Return [X, Y] of the center of cell containing provided text 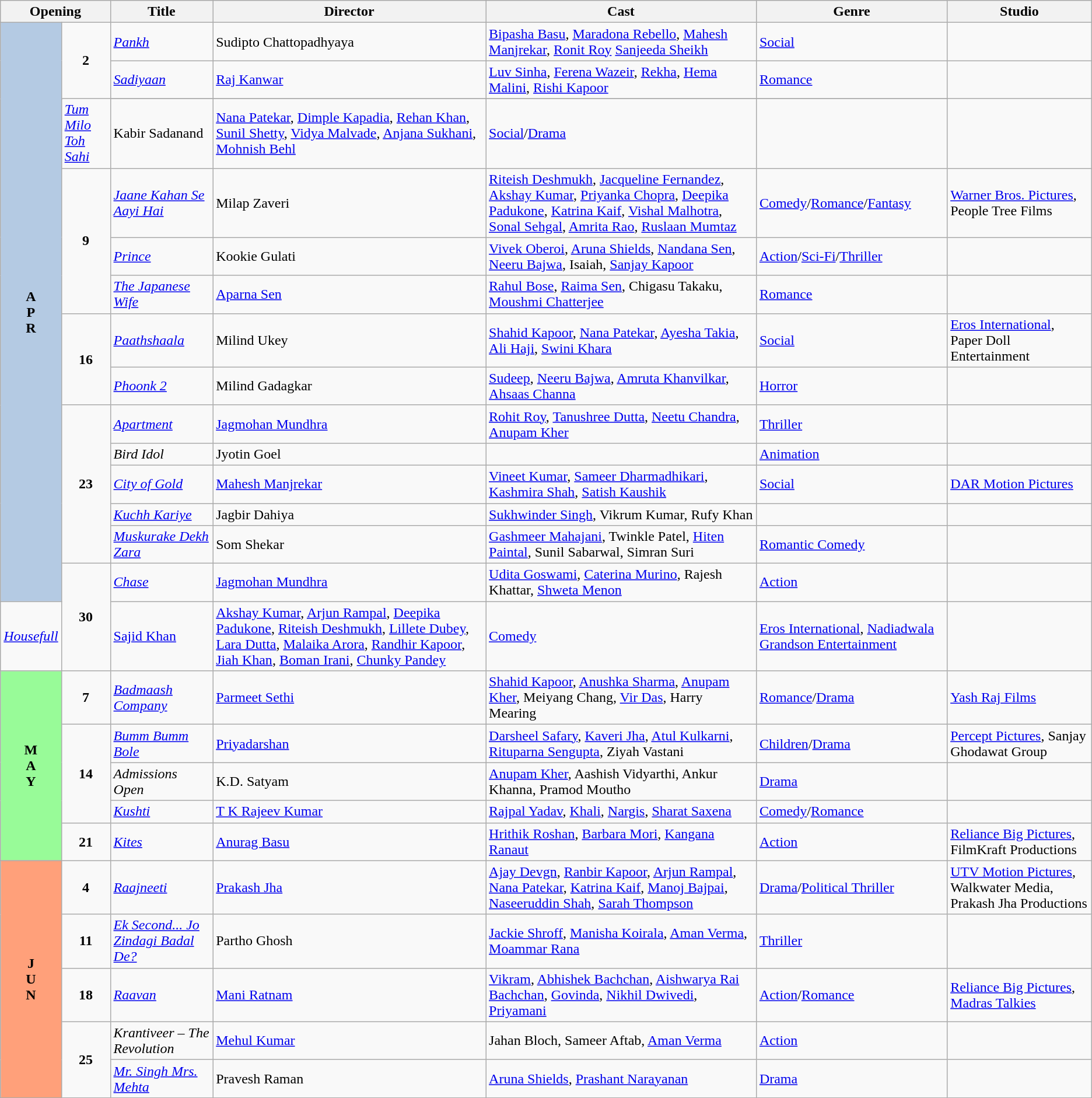
25 [86, 1059]
Kuchh Kariye [162, 514]
30 [86, 617]
Romance/Drama [852, 698]
Vikram, Abhishek Bachchan, Aishwarya Rai Bachchan, Govinda, Nikhil Dwivedi, Priyamani [621, 995]
Horror [852, 386]
Rohit Roy, Tanushree Dutta, Neetu Chandra, Anupam Kher [621, 424]
Sukhwinder Singh, Vikrum Kumar, Rufy Khan [621, 514]
Percept Pictures, Sanjay Ghodawat Group [1020, 743]
Mahesh Manjrekar [349, 484]
Pankh [162, 42]
23 [86, 484]
Ajay Devgn, Ranbir Kapoor, Arjun Rampal, Nana Patekar, Katrina Kaif, Manoj Bajpai, Naseeruddin Shah, Sarah Thompson [621, 887]
Milap Zaveri [349, 203]
Gashmeer Mahajani, Twinkle Patel, Hiten Paintal, Sunil Sabarwal, Simran Suri [621, 545]
Cast [621, 12]
Hrithik Roshan, Barbara Mori, Kangana Ranaut [621, 841]
Ek Second... Jo Zindagi Badal De? [162, 941]
Jaane Kahan Se Aayi Hai [162, 203]
Studio [1020, 12]
K.D. Satyam [349, 782]
Reliance Big Pictures, FilmKraft Productions [1020, 841]
16 [86, 359]
Rahul Bose, Raima Sen, Chigasu Takaku, Moushmi Chatterjee [621, 294]
Sajid Khan [162, 636]
Udita Goswami, Caterina Murino, Rajesh Khattar, Shweta Menon [621, 582]
Milind Ukey [349, 340]
Jagbir Dahiya [349, 514]
9 [86, 240]
UTV Motion Pictures, Walkwater Media, Prakash Jha Productions [1020, 887]
Raajneeti [162, 887]
Badmaash Company [162, 698]
APR [31, 312]
Shahid Kapoor, Anushka Sharma, Anupam Kher, Meiyang Chang, Vir Das, Harry Mearing [621, 698]
Luv Sinha, Ferena Wazeir, Rekha, Hema Malini, Rishi Kapoor [621, 79]
Admissions Open [162, 782]
Eros International, Paper Doll Entertainment [1020, 340]
Comedy/Romance/Fantasy [852, 203]
Opening [55, 12]
Comedy/Romance [852, 812]
Aparna Sen [349, 294]
JUN [31, 979]
Shahid Kapoor, Nana Patekar, Ayesha Takia, Ali Haji, Swini Khara [621, 340]
Jyotin Goel [349, 454]
The Japanese Wife [162, 294]
Housefull [31, 636]
DAR Motion Pictures [1020, 484]
Vineet Kumar, Sameer Dharmadhikari, Kashmira Shah, Satish Kaushik [621, 484]
Muskurake Dekh Zara [162, 545]
City of Gold [162, 484]
Nana Patekar, Dimple Kapadia, Rehan Khan, Sunil Shetty, Vidya Malvade, Anjana Sukhani, Mohnish Behl [349, 133]
Reliance Big Pictures, Madras Talkies [1020, 995]
Kushti [162, 812]
Phoonk 2 [162, 386]
Chase [162, 582]
MAY [31, 765]
Yash Raj Films [1020, 698]
21 [86, 841]
Sadiyaan [162, 79]
Comedy [621, 636]
Kookie Gulati [349, 257]
18 [86, 995]
Eros International, Nadiadwala Grandson Entertainment [852, 636]
Pravesh Raman [349, 1078]
Raavan [162, 995]
14 [86, 774]
Apartment [162, 424]
Raj Kanwar [349, 79]
Mehul Kumar [349, 1041]
Milind Gadagkar [349, 386]
Darsheel Safary, Kaveri Jha, Atul Kulkarni, Rituparna Sengupta, Ziyah Vastani [621, 743]
Priyadarshan [349, 743]
Sudeep, Neeru Bajwa, Amruta Khanvilkar, Ahsaas Channa [621, 386]
Vivek Oberoi, Aruna Shields, Nandana Sen, Neeru Bajwa, Isaiah, Sanjay Kapoor [621, 257]
Mani Ratnam [349, 995]
Jackie Shroff, Manisha Koirala, Aman Verma, Moammar Rana [621, 941]
Animation [852, 454]
Kabir Sadanand [162, 133]
Rajpal Yadav, Khali, Nargis, Sharat Saxena [621, 812]
Som Shekar [349, 545]
Drama/Political Thriller [852, 887]
Genre [852, 12]
Tum Milo Toh Sahi [86, 133]
Kites [162, 841]
Action/Romance [852, 995]
Bipasha Basu, Maradona Rebello, Mahesh Manjrekar, Ronit Roy Sanjeeda Sheikh [621, 42]
Anupam Kher, Aashish Vidyarthi, Ankur Khanna, Pramod Moutho [621, 782]
Action/Sci-Fi/Thriller [852, 257]
Parmeet Sethi [349, 698]
Romantic Comedy [852, 545]
Bumm Bumm Bole [162, 743]
Prakash Jha [349, 887]
4 [86, 887]
2 [86, 61]
Prince [162, 257]
Paathshaala [162, 340]
Mr. Singh Mrs. Mehta [162, 1078]
Social/Drama [621, 133]
Children/Drama [852, 743]
Aruna Shields, Prashant Narayanan [621, 1078]
Partho Ghosh [349, 941]
Jahan Bloch, Sameer Aftab, Aman Verma [621, 1041]
Warner Bros. Pictures, People Tree Films [1020, 203]
Anurag Basu [349, 841]
11 [86, 941]
T K Rajeev Kumar [349, 812]
Bird Idol [162, 454]
Director [349, 12]
Krantiveer – The Revolution [162, 1041]
Title [162, 12]
Sudipto Chattopadhyaya [349, 42]
7 [86, 698]
